Return the [x, y] coordinate for the center point of the cell that contains the specified text.  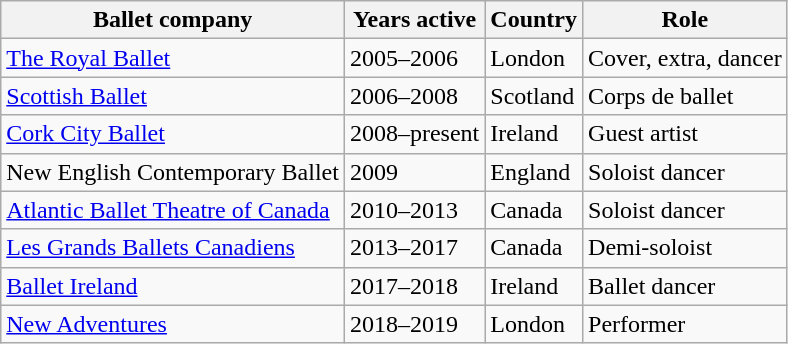
Performer [686, 324]
Corps de ballet [686, 96]
Ballet Ireland [173, 286]
Country [534, 20]
New English Contemporary Ballet [173, 172]
2017–2018 [414, 286]
2006–2008 [414, 96]
2018–2019 [414, 324]
Scotland [534, 96]
Les Grands Ballets Canadiens [173, 248]
2005–2006 [414, 58]
Cover, extra, dancer [686, 58]
Atlantic Ballet Theatre of Canada [173, 210]
Ballet company [173, 20]
Cork City Ballet [173, 134]
2013–2017 [414, 248]
England [534, 172]
Guest artist [686, 134]
Scottish Ballet [173, 96]
2008–present [414, 134]
Ballet dancer [686, 286]
Years active [414, 20]
Role [686, 20]
New Adventures [173, 324]
Demi-soloist [686, 248]
2010–2013 [414, 210]
2009 [414, 172]
The Royal Ballet [173, 58]
